Find where the given text appears and provide that cell's center as (X, Y) coordinate. 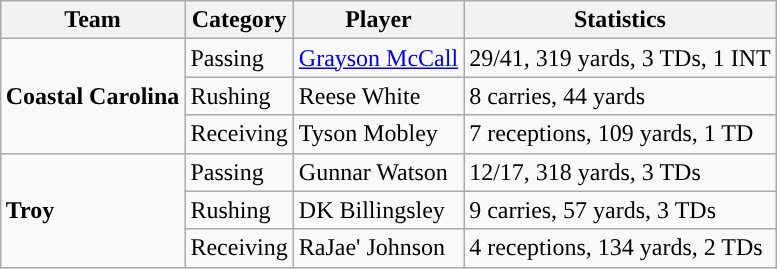
DK Billingsley (378, 210)
RaJae' Johnson (378, 248)
8 carries, 44 yards (620, 96)
Grayson McCall (378, 58)
Troy (92, 210)
Gunnar Watson (378, 172)
29/41, 319 yards, 3 TDs, 1 INT (620, 58)
12/17, 318 yards, 3 TDs (620, 172)
Statistics (620, 20)
4 receptions, 134 yards, 2 TDs (620, 248)
Coastal Carolina (92, 96)
9 carries, 57 yards, 3 TDs (620, 210)
Reese White (378, 96)
Player (378, 20)
7 receptions, 109 yards, 1 TD (620, 134)
Category (239, 20)
Team (92, 20)
Tyson Mobley (378, 134)
